Provide the (x, y) coordinate of the cell's center where the given text is located.  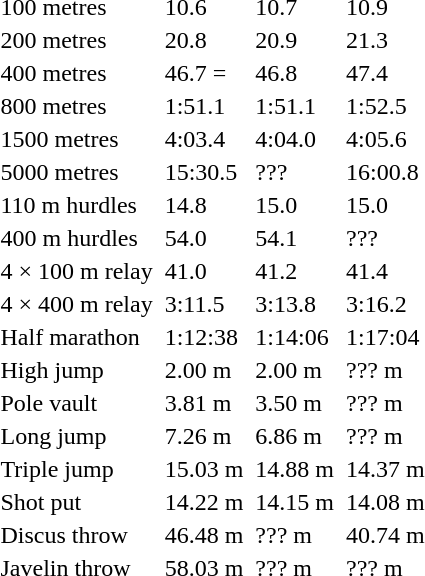
54.0 (204, 238)
20.9 (295, 40)
15:30.5 (204, 172)
41.0 (204, 271)
46.7 = (204, 73)
7.26 m (204, 436)
6.86 m (295, 436)
46.48 m (204, 535)
3:11.5 (204, 304)
14.8 (204, 205)
46.8 (295, 73)
3.50 m (295, 403)
14.22 m (204, 502)
15.0 (295, 205)
4:04.0 (295, 139)
14.88 m (295, 469)
14.15 m (295, 502)
15.03 m (204, 469)
3:13.8 (295, 304)
??? (295, 172)
3.81 m (204, 403)
20.8 (204, 40)
54.1 (295, 238)
??? m (295, 535)
41.2 (295, 271)
1:12:38 (204, 337)
1:14:06 (295, 337)
4:03.4 (204, 139)
